Scan for the cell matching the given text and deliver its [X, Y] coordinate at center. 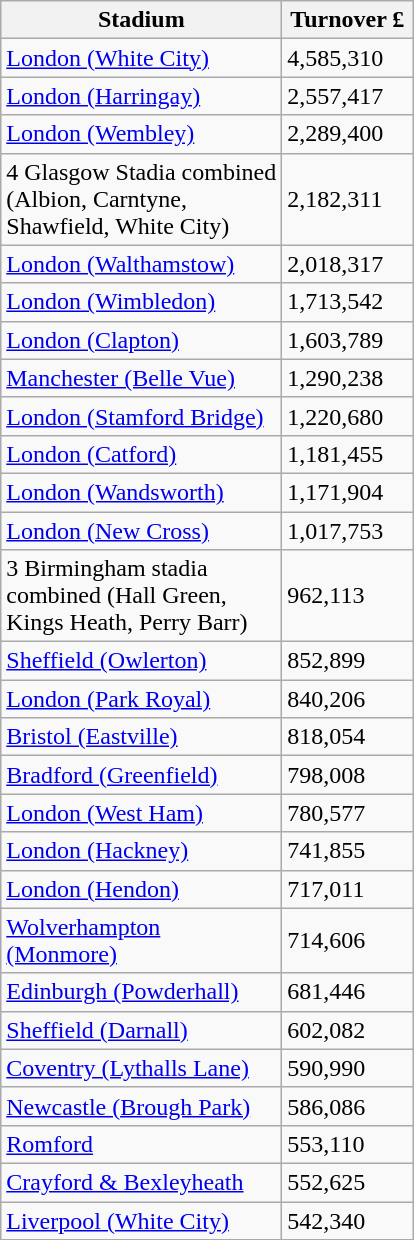
741,855 [348, 851]
Newcastle (Brough Park) [142, 1106]
1,603,789 [348, 340]
681,446 [348, 992]
Turnover £ [348, 20]
798,008 [348, 775]
London (West Ham) [142, 813]
3 Birmingham stadia combined (Hall Green, Kings Heath, Perry Barr) [142, 596]
Stadium [142, 20]
780,577 [348, 813]
London (Clapton) [142, 340]
852,899 [348, 661]
Romford [142, 1144]
1,017,753 [348, 531]
Manchester (Belle Vue) [142, 378]
590,990 [348, 1068]
Wolverhampton (Monmore) [142, 940]
2,018,317 [348, 264]
586,086 [348, 1106]
962,113 [348, 596]
818,054 [348, 737]
London (White City) [142, 58]
London (Wembley) [142, 134]
Bristol (Eastville) [142, 737]
4,585,310 [348, 58]
553,110 [348, 1144]
London (Catford) [142, 454]
London (Wimbledon) [142, 302]
714,606 [348, 940]
4 Glasgow Stadia combined (Albion, Carntyne, Shawfield, White City) [142, 199]
Edinburgh (Powderhall) [142, 992]
542,340 [348, 1221]
1,220,680 [348, 416]
840,206 [348, 699]
1,290,238 [348, 378]
552,625 [348, 1182]
Liverpool (White City) [142, 1221]
Sheffield (Darnall) [142, 1030]
Crayford & Bexleyheath [142, 1182]
London (Wandsworth) [142, 492]
Coventry (Lythalls Lane) [142, 1068]
1,171,904 [348, 492]
London (Stamford Bridge) [142, 416]
1,713,542 [348, 302]
2,289,400 [348, 134]
2,557,417 [348, 96]
717,011 [348, 889]
1,181,455 [348, 454]
London (Harringay) [142, 96]
London (Walthamstow) [142, 264]
602,082 [348, 1030]
London (Park Royal) [142, 699]
London (Hendon) [142, 889]
Sheffield (Owlerton) [142, 661]
Bradford (Greenfield) [142, 775]
2,182,311 [348, 199]
London (Hackney) [142, 851]
London (New Cross) [142, 531]
